Find where the given text appears and provide that cell's center as (x, y) coordinate. 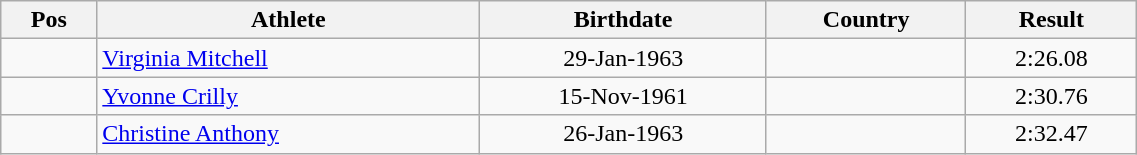
Athlete (288, 20)
Yvonne Crilly (288, 96)
Result (1052, 20)
Christine Anthony (288, 134)
2:32.47 (1052, 134)
2:30.76 (1052, 96)
Pos (49, 20)
Birthdate (623, 20)
15-Nov-1961 (623, 96)
2:26.08 (1052, 58)
29-Jan-1963 (623, 58)
26-Jan-1963 (623, 134)
Virginia Mitchell (288, 58)
Country (866, 20)
